Scan for the cell matching the given text and deliver its [X, Y] coordinate at center. 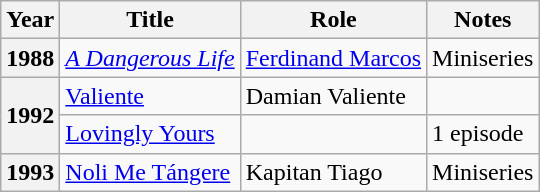
1992 [30, 115]
A Dangerous Life [150, 58]
Year [30, 20]
1988 [30, 58]
Damian Valiente [333, 96]
1993 [30, 172]
Kapitan Tiago [333, 172]
Role [333, 20]
1 episode [483, 134]
Valiente [150, 96]
Ferdinand Marcos [333, 58]
Notes [483, 20]
Lovingly Yours [150, 134]
Noli Me Tángere [150, 172]
Title [150, 20]
